Capture the cell that displays the provided text and extract its [X, Y] central coordinate. 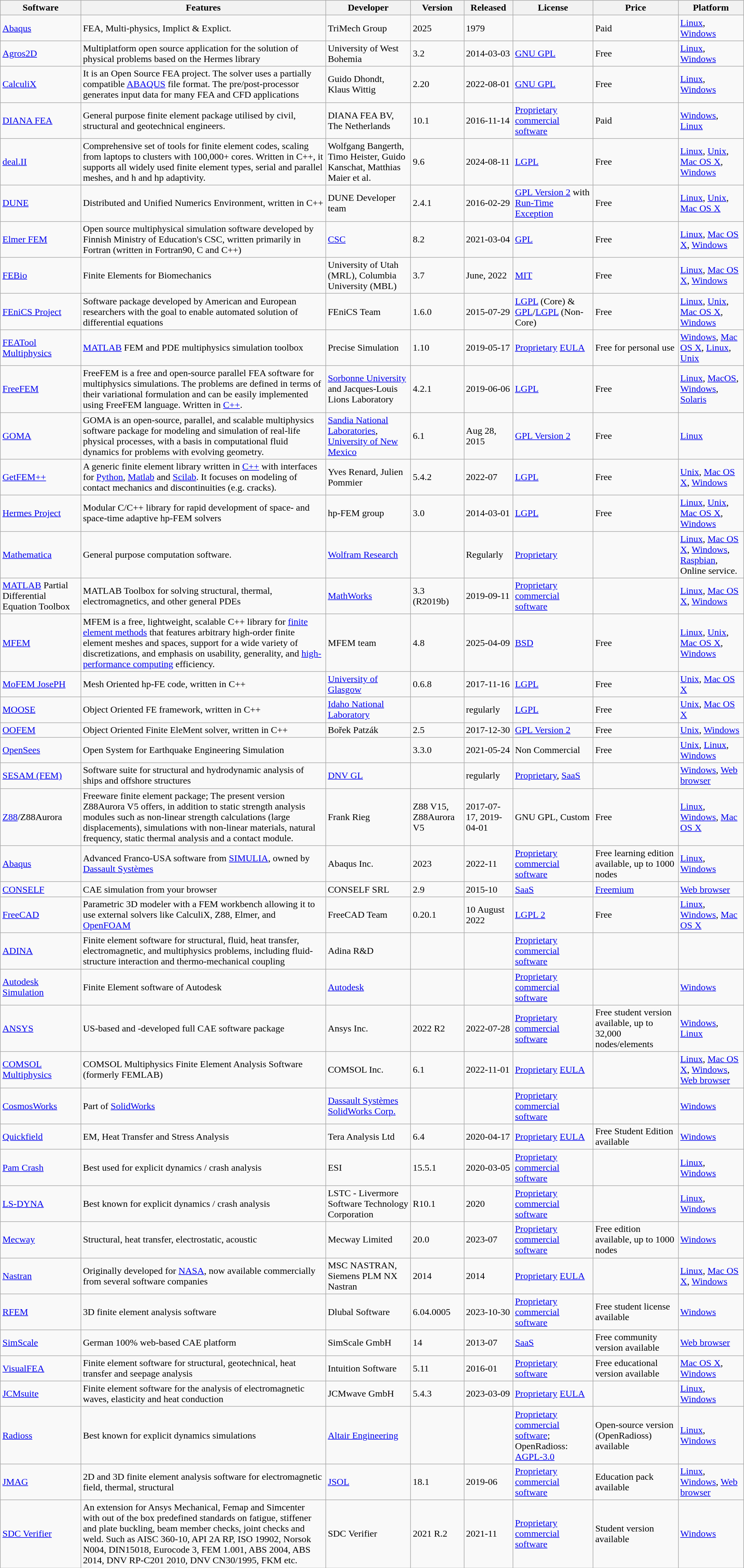
Elmer FEM [41, 239]
FEniCS Team [368, 311]
CONSELF SRL [368, 889]
FreeCAD [41, 915]
Linux, Mac OS X, Windows, Raspbian, Online service. [711, 555]
Autodesk [368, 987]
10 August 2022 [488, 915]
COMSOL Inc. [368, 1070]
Part of SolidWorks [203, 1106]
2.5 [437, 730]
Intuition Software [368, 1368]
15.5.1 [437, 1168]
US-based and -developed full CAE software package [203, 1028]
JCMsuite [41, 1394]
BSD [553, 643]
CONSELF [41, 889]
Windows, Web browser [711, 776]
Unix, Linux, Windows [711, 750]
Linux, Unix, Mac OS X [711, 203]
OpenSees [41, 750]
Non Commercial [553, 750]
2019-09-11 [488, 596]
Altair Engineering [368, 1435]
Open-source version (OpenRadioss) available [636, 1435]
CosmosWorks [41, 1106]
Mesh Oriented hp-FE code, written in C++ [203, 684]
GetFEM++ [41, 477]
2016-02-29 [488, 203]
DUNE Developer team [368, 203]
Free student version available, up to 32,000 nodes/elements [636, 1028]
CAE simulation from your browser [203, 889]
GOMA [41, 436]
4.8 [437, 643]
Best known for explicit dynamics simulations [203, 1435]
Free student license available [636, 1312]
Mecway Limited [368, 1240]
2015-10 [488, 889]
Regularly [488, 555]
hp-FEM group [368, 513]
Finite element software for the analysis of electromagnetic waves, elasticity and heat conduction [203, 1394]
JSOL [368, 1482]
Abaqus Inc. [368, 864]
DIANA FEA BV, The Netherlands [368, 120]
2023-07 [488, 1240]
Guido Dhondt, Klaus Wittig [368, 84]
Advanced Franco-USA software from SIMULIA, owned by Dassault Systèmes [203, 864]
2024-08-11 [488, 162]
RFEM [41, 1312]
Software [41, 8]
Mac OS X, Windows [711, 1368]
Windows, Mac OS X, Linux, Unix [711, 347]
Multiplatform open source application for the solution of physical problems based on the Hermes library [203, 53]
2014-03-03 [488, 53]
2013-07 [488, 1343]
Idaho National Laboratory [368, 710]
Freemium [636, 889]
Pam Crash [41, 1168]
2.9 [437, 889]
2021-05-24 [488, 750]
2019-06-06 [488, 389]
Wolfgang Bangerth, Timo Heister, Guido Kanschat, Matthias Maier et al. [368, 162]
2020 [488, 1204]
Released [488, 8]
LGPL (Core) & GPL/LGPL (Non-Core) [553, 311]
4.2.1 [437, 389]
MFEM team [368, 643]
LS-DYNA [41, 1204]
2.4.1 [437, 203]
TriMech Group [368, 28]
Best known for explicit dynamics / crash analysis [203, 1204]
Nastran [41, 1276]
3.3 (R2019b) [437, 596]
2D and 3D finite element analysis software for electromagnetic field, thermal, structural [203, 1482]
Originally developed for NASA, now available commercially from several software companies [203, 1276]
Finite Element software of Autodesk [203, 987]
EM, Heat Transfer and Stress Analysis [203, 1137]
Structural, heat transfer, electrostatic, acoustic [203, 1240]
Linux, MacOS, Windows, Solaris [711, 389]
Finite Elements for Biomechanics [203, 275]
Bořek Patzák [368, 730]
MFEM [41, 643]
Linux, Windows, Web browser [711, 1482]
FreeFEM [41, 389]
FreeCAD Team [368, 915]
3.7 [437, 275]
Features [203, 8]
MoFEM JosePH [41, 684]
Free Student Edition available [636, 1137]
Frank Rieg [368, 817]
Wolfram Research [368, 555]
3.2 [437, 53]
2025 [437, 28]
2021-11 [488, 1533]
2014-03-01 [488, 513]
2021 R.2 [437, 1533]
3D finite element analysis software [203, 1312]
University of West Bohemia [368, 53]
Developer [368, 8]
5.4.2 [437, 477]
Student version available [636, 1533]
Linux, Mac OS X, Windows, Web browser [711, 1070]
Software package developed by American and European researchers with the goal to enable automated solution of differential equations [203, 311]
SimScale GmbH [368, 1343]
Free community version available [636, 1343]
Radioss [41, 1435]
MATLAB Toolbox for solving structural, thermal, electromagnetics, and other general PDEs [203, 596]
Best used for explicit dynamics / crash analysis [203, 1168]
2015-07-29 [488, 311]
2020-04-17 [488, 1137]
2025-04-09 [488, 643]
ESI [368, 1168]
2022-11 [488, 864]
Finite element software for structural, geotechnical, heat transfer and seepage analysis [203, 1368]
1979 [488, 28]
ADINA [41, 951]
Dassault Systèmes SolidWorks Corp. [368, 1106]
Software suite for structural and hydrodynamic analysis of ships and offshore structures [203, 776]
Aug 28, 2015 [488, 436]
FEBio [41, 275]
2023-10-30 [488, 1312]
2016-01 [488, 1368]
5.4.3 [437, 1394]
Proprietary [553, 555]
2020-03-05 [488, 1168]
Price [636, 8]
2.20 [437, 84]
LSTC - Livermore Software Technology Corporation [368, 1204]
Unix, Mac OS X, Windows [711, 477]
Proprietary software [553, 1368]
2022 R2 [437, 1028]
8.2 [437, 239]
2022-11-01 [488, 1070]
SimScale [41, 1343]
Modular C/C++ library for rapid development of space- and space-time adaptive hp-FEM solvers [203, 513]
MOOSE [41, 710]
ANSYS [41, 1028]
2023 [437, 864]
Parametric 3D modeler with a FEM workbench allowing it to use external solvers like CalculiX, Z88, Elmer, and OpenFOAM [203, 915]
Open System for Earthquake Engineering Simulation [203, 750]
Ansys Inc. [368, 1028]
Tera Analysis Ltd [368, 1137]
Dlubal Software [368, 1312]
Proprietary, SaaS [553, 776]
Quickfield [41, 1137]
Agros2D [41, 53]
Z88/Z88Aurora [41, 817]
Precise Simulation [368, 347]
9.6 [437, 162]
CalculiX [41, 84]
Platform [711, 8]
18.1 [437, 1482]
GPL Version 2 with Run-Time Exception [553, 203]
Proprietary commercial software; OpenRadioss: AGPL-3.0 [553, 1435]
COMSOL Multiphysics Finite Element Analysis Software (formerly FEMLAB) [203, 1070]
Sorbonne University and Jacques-Louis Lions Laboratory [368, 389]
FEniCS Project [41, 311]
Hermes Project [41, 513]
German 100% web-based CAE platform [203, 1343]
DUNE [41, 203]
MIT [553, 275]
DNV GL [368, 776]
2017-07-17, 2019-04-01 [488, 817]
Mathematica [41, 555]
Sandia National Laboratories, University of New Mexico [368, 436]
R10.1 [437, 1204]
2016-11-14 [488, 120]
2022-07 [488, 477]
FEA, Multi-physics, Implict & Explict. [203, 28]
MATLAB Partial Differential Equation Toolbox [41, 596]
MSC NASTRAN, Siemens PLM NX Nastran [368, 1276]
Free learning edition available, up to 1000 nodes [636, 864]
Mecway [41, 1240]
Free educational version available [636, 1368]
2017-12-30 [488, 730]
2022-08-01 [488, 84]
VisualFEA [41, 1368]
Linux [711, 436]
1.6.0 [437, 311]
Autodesk Simulation [41, 987]
6.4 [437, 1137]
Yves Renard, Julien Pommier [368, 477]
1.10 [437, 347]
deal.II [41, 162]
14 [437, 1343]
General purpose computation software. [203, 555]
GNU GPL, Custom [553, 817]
MathWorks [368, 596]
Distributed and Unified Numerics Environment, written in C++ [203, 203]
0.20.1 [437, 915]
LGPL 2 [553, 915]
Object Oriented FE framework, written in C++ [203, 710]
2023-03-09 [488, 1394]
COMSOL Multiphysics [41, 1070]
2022-07-28 [488, 1028]
Free for personal use [636, 347]
3.0 [437, 513]
University of Utah (MRL), Columbia University (MBL) [368, 275]
GPL [553, 239]
CSC [368, 239]
JCMwave GmbH [368, 1394]
Z88 V15, Z88Aurora V5 [437, 817]
2019-06 [488, 1482]
Version [437, 8]
2021-03-04 [488, 239]
2019-05-17 [488, 347]
SESAM (FEM) [41, 776]
OOFEM [41, 730]
Adina R&D [368, 951]
Education pack available [636, 1482]
3.3.0 [437, 750]
FEATool Multiphysics [41, 347]
Unix, Windows [711, 730]
10.1 [437, 120]
5.11 [437, 1368]
University of Glasgow [368, 684]
General purpose finite element package utilised by civil, structural and geotechnical engineers. [203, 120]
20.0 [437, 1240]
6.04.0005 [437, 1312]
0.6.8 [437, 684]
Object Oriented Finite EleMent solver, written in C++ [203, 730]
June, 2022 [488, 275]
MATLAB FEM and PDE multiphysics simulation toolbox [203, 347]
DIANA FEA [41, 120]
Free edition available, up to 1000 nodes [636, 1240]
License [553, 8]
2017-11-16 [488, 684]
JMAG [41, 1482]
